Return the [X, Y] coordinate for the center point of the cell that contains the specified text.  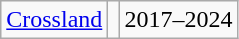
Crossland [54, 20]
2017–2024 [178, 20]
